Output the [X, Y] coordinate of the center of the cell containing the given text.  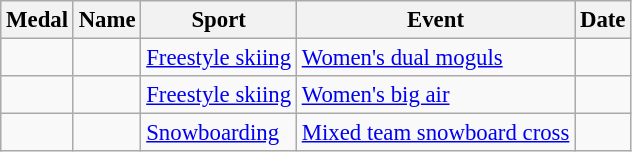
Snowboarding [219, 133]
Date [603, 20]
Medal [38, 20]
Women's dual moguls [435, 58]
Sport [219, 20]
Women's big air [435, 95]
Mixed team snowboard cross [435, 133]
Name [107, 20]
Event [435, 20]
